Identify which cell holds the provided text, then report its (x, y) central coordinate. 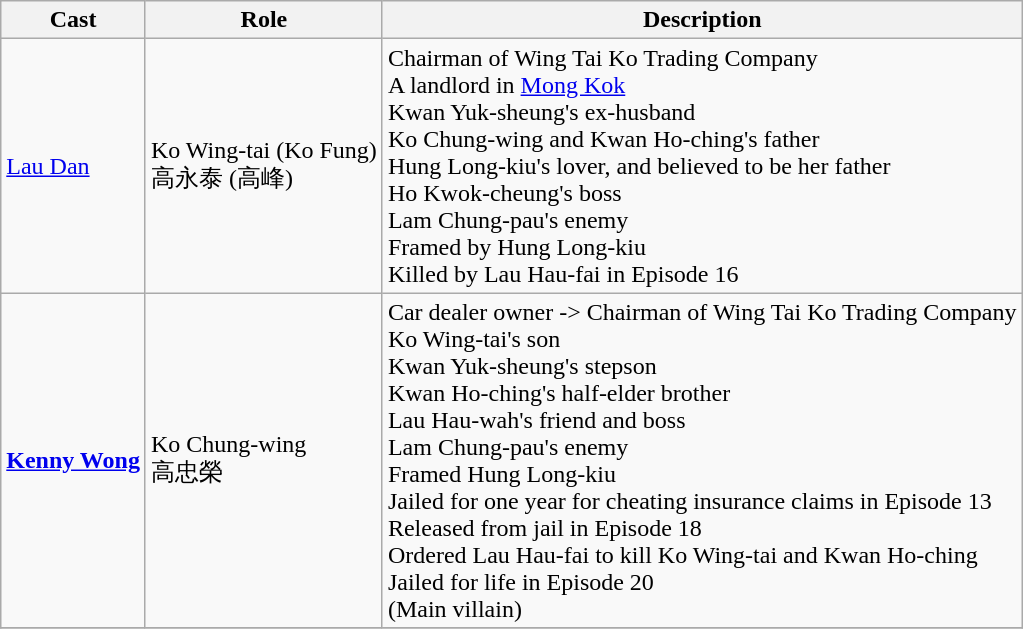
Ko Wing-tai (Ko Fung)高永泰 (高峰) (264, 166)
Cast (74, 20)
Ko Chung-wing高忠榮 (264, 460)
Role (264, 20)
Kenny Wong (74, 460)
Lau Dan (74, 166)
Description (702, 20)
